Return the [X, Y] coordinate for the center point of the cell that contains the specified text.  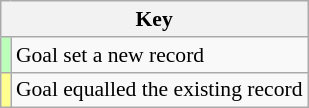
Goal set a new record [160, 55]
Goal equalled the existing record [160, 90]
Key [154, 19]
